Provide the [x, y] coordinate of the cell's center where the given text is located.  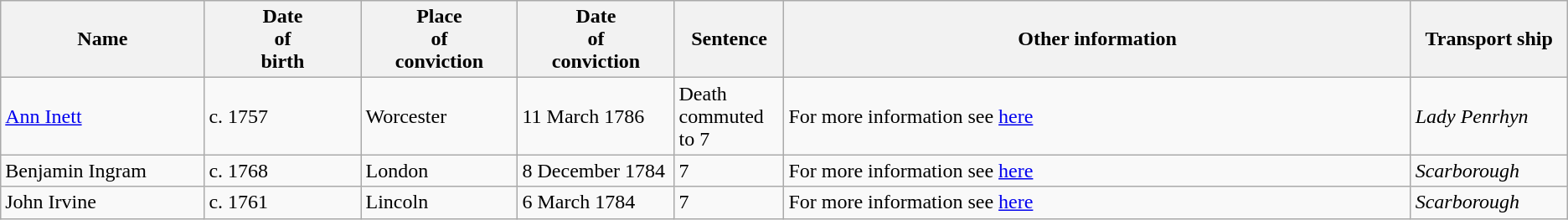
Death commuted to 7 [729, 116]
Other information [1097, 39]
Sentence [729, 39]
Ann Inett [102, 116]
Benjamin Ingram [102, 171]
8 December 1784 [596, 171]
c. 1768 [283, 171]
c. 1757 [283, 116]
Placeofconviction [439, 39]
Lady Penrhyn [1489, 116]
c. 1761 [283, 202]
Dateofbirth [283, 39]
11 March 1786 [596, 116]
6 March 1784 [596, 202]
Dateofconviction [596, 39]
John Irvine [102, 202]
Name [102, 39]
Worcester [439, 116]
London [439, 171]
Lincoln [439, 202]
Transport ship [1489, 39]
